Output the (X, Y) coordinate of the center of the cell containing the given text.  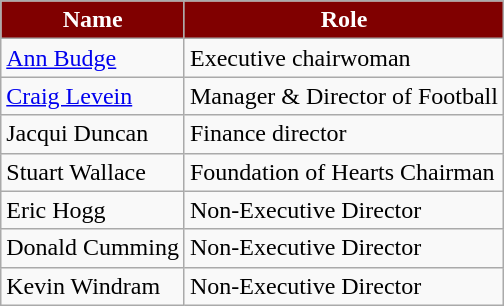
Craig Levein (93, 96)
Kevin Windram (93, 286)
Foundation of Hearts Chairman (344, 172)
Finance director (344, 134)
Jacqui Duncan (93, 134)
Stuart Wallace (93, 172)
Eric Hogg (93, 210)
Manager & Director of Football (344, 96)
Donald Cumming (93, 248)
Name (93, 20)
Role (344, 20)
Ann Budge (93, 58)
Executive chairwoman (344, 58)
